Find where the given text appears and provide that cell's center as (x, y) coordinate. 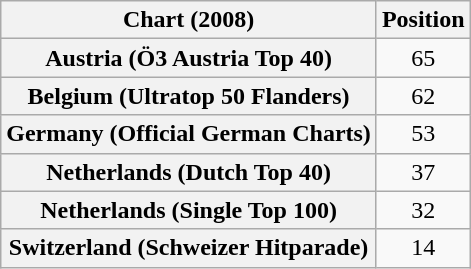
65 (423, 58)
32 (423, 210)
62 (423, 96)
Germany (Official German Charts) (189, 134)
Switzerland (Schweizer Hitparade) (189, 248)
14 (423, 248)
53 (423, 134)
37 (423, 172)
Chart (2008) (189, 20)
Netherlands (Dutch Top 40) (189, 172)
Position (423, 20)
Austria (Ö3 Austria Top 40) (189, 58)
Netherlands (Single Top 100) (189, 210)
Belgium (Ultratop 50 Flanders) (189, 96)
